Return [X, Y] of the center of cell containing provided text 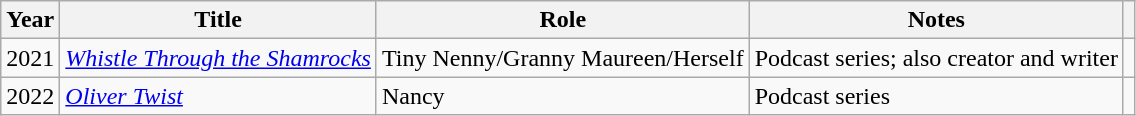
Nancy [562, 96]
Title [218, 20]
Oliver Twist [218, 96]
Whistle Through the Shamrocks [218, 58]
Year [30, 20]
Tiny Nenny/Granny Maureen/Herself [562, 58]
Role [562, 20]
2022 [30, 96]
Podcast series [936, 96]
Notes [936, 20]
Podcast series; also creator and writer [936, 58]
2021 [30, 58]
